Extract the [x, y] coordinate from the center of the cell holding the provided text.  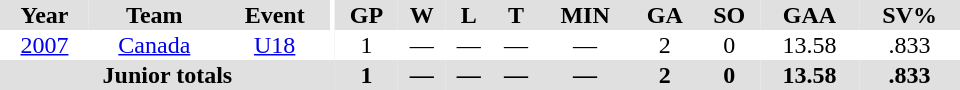
GAA [810, 15]
MIN [584, 15]
Junior totals [168, 75]
L [468, 15]
SV% [910, 15]
U18 [275, 45]
W [422, 15]
Canada [154, 45]
GA [665, 15]
Team [154, 15]
2007 [44, 45]
T [516, 15]
SO [730, 15]
Year [44, 15]
GP [366, 15]
Event [275, 15]
